Scan for the cell matching the given text and deliver its [x, y] coordinate at center. 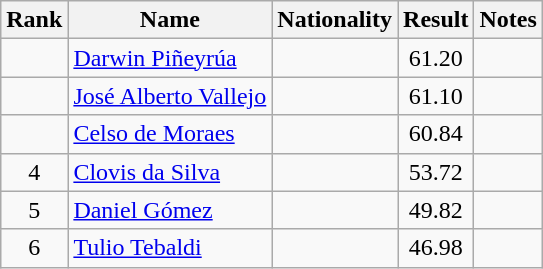
49.82 [436, 210]
6 [34, 248]
46.98 [436, 248]
Celso de Moraes [170, 134]
5 [34, 210]
4 [34, 172]
61.10 [436, 96]
Clovis da Silva [170, 172]
61.20 [436, 58]
53.72 [436, 172]
Name [170, 20]
60.84 [436, 134]
Nationality [335, 20]
Result [436, 20]
Daniel Gómez [170, 210]
José Alberto Vallejo [170, 96]
Rank [34, 20]
Darwin Piñeyrúa [170, 58]
Notes [508, 20]
Tulio Tebaldi [170, 248]
